Identify which cell holds the provided text, then report its (x, y) central coordinate. 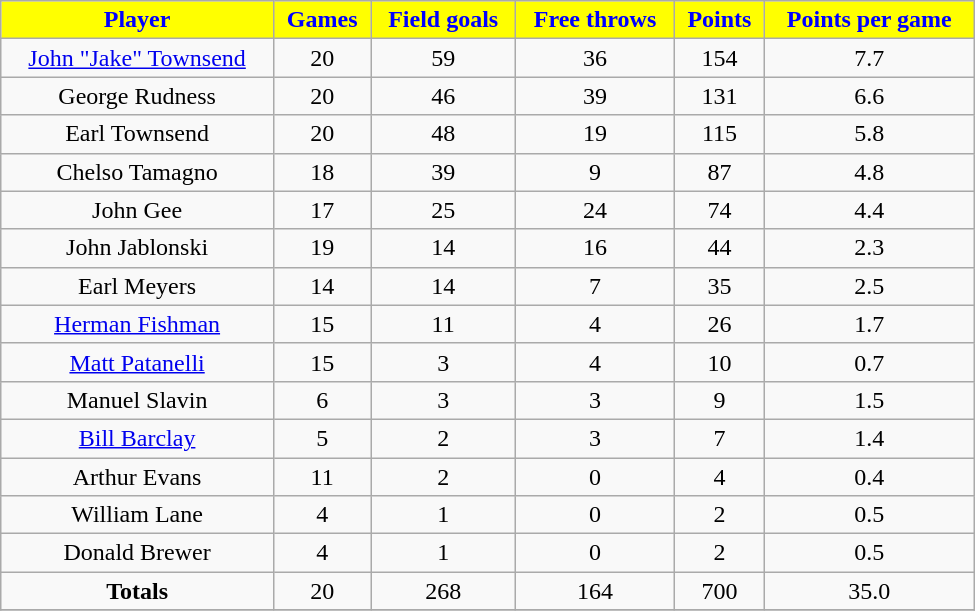
700 (720, 591)
2.5 (869, 286)
4.8 (869, 172)
Games (322, 20)
John Jablonski (138, 248)
154 (720, 58)
1.4 (869, 438)
0.4 (869, 477)
36 (594, 58)
24 (594, 210)
Matt Patanelli (138, 362)
0.7 (869, 362)
William Lane (138, 515)
Points (720, 20)
131 (720, 96)
17 (322, 210)
44 (720, 248)
George Rudness (138, 96)
1.5 (869, 400)
48 (443, 134)
6.6 (869, 96)
87 (720, 172)
7.7 (869, 58)
5.8 (869, 134)
Arthur Evans (138, 477)
5 (322, 438)
Field goals (443, 20)
Chelso Tamagno (138, 172)
164 (594, 591)
Totals (138, 591)
16 (594, 248)
John Gee (138, 210)
115 (720, 134)
1.7 (869, 324)
6 (322, 400)
26 (720, 324)
Earl Meyers (138, 286)
2.3 (869, 248)
Earl Townsend (138, 134)
10 (720, 362)
74 (720, 210)
Player (138, 20)
25 (443, 210)
Herman Fishman (138, 324)
59 (443, 58)
Points per game (869, 20)
46 (443, 96)
John "Jake" Townsend (138, 58)
268 (443, 591)
35.0 (869, 591)
4.4 (869, 210)
35 (720, 286)
Bill Barclay (138, 438)
Manuel Slavin (138, 400)
Free throws (594, 20)
18 (322, 172)
Donald Brewer (138, 553)
